Return (x, y) of the center of cell containing provided text 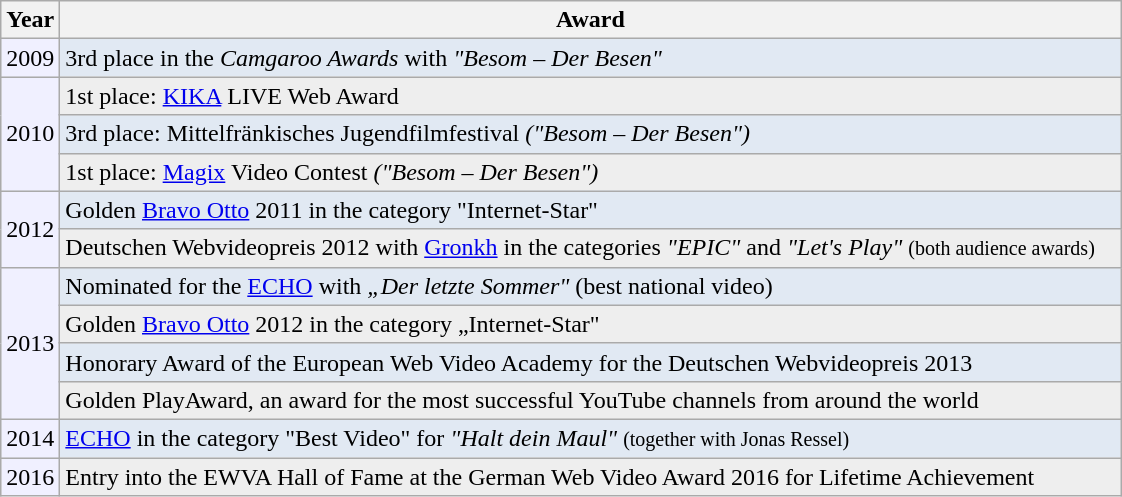
2013 (30, 343)
Golden PlayAward, an award for the most successful YouTube channels from around the world (590, 400)
Honorary Award of the European Web Video Academy for the Deutschen Webvideopreis 2013 (590, 362)
3rd place in the Camgaroo Awards with "Besom – Der Besen" (590, 58)
Year (30, 20)
1st place: Magix Video Contest ("Besom – Der Besen") (590, 172)
Deutschen Webvideopreis 2012 with Gronkh in the categories "EPIC" and "Let's Play" (both audience awards) (590, 248)
Award (590, 20)
2009 (30, 58)
Entry into the EWVA Hall of Fame at the German Web Video Award 2016 for Lifetime Achievement (590, 477)
Nominated for the ECHO with „Der letzte Sommer" (best national video) (590, 286)
2016 (30, 477)
2012 (30, 229)
Golden Bravo Otto 2011 in the category "Internet-Star" (590, 210)
ECHO in the category "Best Video" for "Halt dein Maul" (together with Jonas Ressel) (590, 438)
2014 (30, 438)
Golden Bravo Otto 2012 in the category „Internet-Star" (590, 324)
3rd place: Mittelfränkisches Jugendfilmfestival ("Besom – Der Besen") (590, 134)
1st place: KIKA LIVE Web Award (590, 96)
2010 (30, 134)
